Search for the cell housing the specified text and yield its (X, Y) center coordinate. 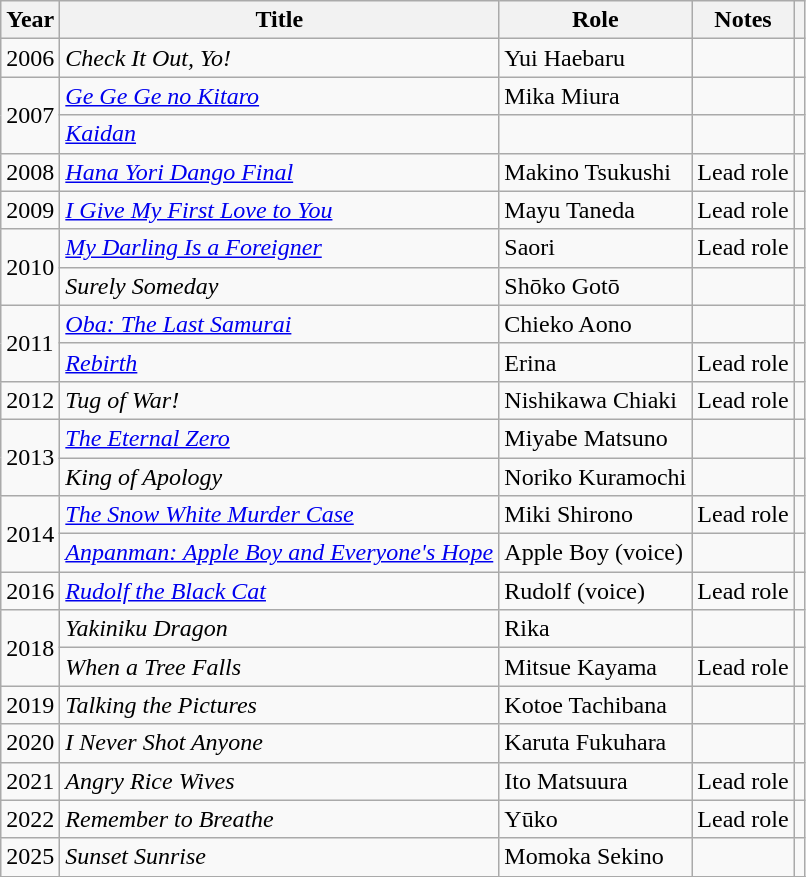
King of Apology (280, 477)
Talking the Pictures (280, 705)
2012 (30, 400)
Oba: The Last Samurai (280, 324)
2007 (30, 115)
Surely Someday (280, 286)
Notes (743, 20)
2025 (30, 857)
Kotoe Tachibana (596, 705)
2010 (30, 267)
Tug of War! (280, 400)
Noriko Kuramochi (596, 477)
Rebirth (280, 362)
2020 (30, 743)
Mika Miura (596, 96)
2011 (30, 343)
Kaidan (280, 134)
Ge Ge Ge no Kitaro (280, 96)
Yakiniku Dragon (280, 629)
I Never Shot Anyone (280, 743)
Nishikawa Chiaki (596, 400)
I Give My First Love to You (280, 210)
2018 (30, 648)
2016 (30, 591)
Rika (596, 629)
Apple Boy (voice) (596, 553)
Karuta Fukuhara (596, 743)
Hana Yori Dango Final (280, 172)
Ito Matsuura (596, 781)
Check It Out, Yo! (280, 58)
Angry Rice Wives (280, 781)
Makino Tsukushi (596, 172)
Mitsue Kayama (596, 667)
Title (280, 20)
Yūko (596, 819)
The Snow White Murder Case (280, 515)
2021 (30, 781)
The Eternal Zero (280, 438)
Rudolf the Black Cat (280, 591)
Sunset Sunrise (280, 857)
2009 (30, 210)
Momoka Sekino (596, 857)
My Darling Is a Foreigner (280, 248)
Rudolf (voice) (596, 591)
Miyabe Matsuno (596, 438)
2014 (30, 534)
2008 (30, 172)
Role (596, 20)
When a Tree Falls (280, 667)
Remember to Breathe (280, 819)
Yui Haebaru (596, 58)
2022 (30, 819)
2006 (30, 58)
2019 (30, 705)
Chieko Aono (596, 324)
Anpanman: Apple Boy and Everyone's Hope (280, 553)
Saori (596, 248)
Erina (596, 362)
Shōko Gotō (596, 286)
Year (30, 20)
2013 (30, 457)
Mayu Taneda (596, 210)
Miki Shirono (596, 515)
